Return the [x, y] coordinate for the center point of the cell that contains the specified text.  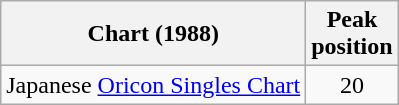
Japanese Oricon Singles Chart [154, 85]
Chart (1988) [154, 34]
20 [352, 85]
Peakposition [352, 34]
